Determine the [x, y] coordinate at the center of the cell enclosing the given text.  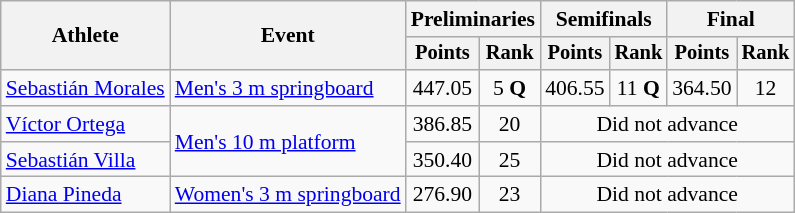
23 [510, 195]
Final [730, 19]
Semifinals [604, 19]
5 Q [510, 88]
Sebastián Morales [86, 88]
447.05 [443, 88]
406.55 [574, 88]
Preliminaries [473, 19]
Men's 3 m springboard [288, 88]
11 Q [639, 88]
276.90 [443, 195]
Sebastián Villa [86, 160]
Diana Pineda [86, 195]
350.40 [443, 160]
Men's 10 m platform [288, 142]
25 [510, 160]
364.50 [702, 88]
12 [766, 88]
Víctor Ortega [86, 124]
20 [510, 124]
Event [288, 36]
Athlete [86, 36]
386.85 [443, 124]
Women's 3 m springboard [288, 195]
